Return the (x, y) coordinate for the center point of the cell that contains the specified text.  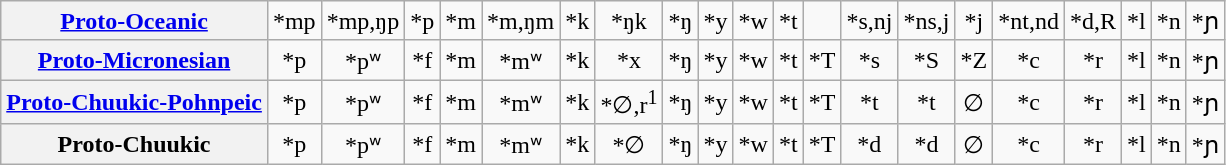
*∅ (629, 144)
*Z (974, 60)
*mp (294, 21)
Proto-Chuukic (134, 144)
*ŋk (629, 21)
*nt,nd (1029, 21)
*ns,j (926, 21)
*m,ŋm (521, 21)
*j (974, 21)
Proto-Chuukic-Pohnpeic (134, 102)
*S (926, 60)
*s (870, 60)
*x (629, 60)
*s,nj (870, 21)
*mp,ŋp (363, 21)
Proto-Micronesian (134, 60)
Proto-Oceanic (134, 21)
*d,R (1092, 21)
*∅,r1 (629, 102)
